Extract the [X, Y] coordinate from the center of the cell holding the provided text.  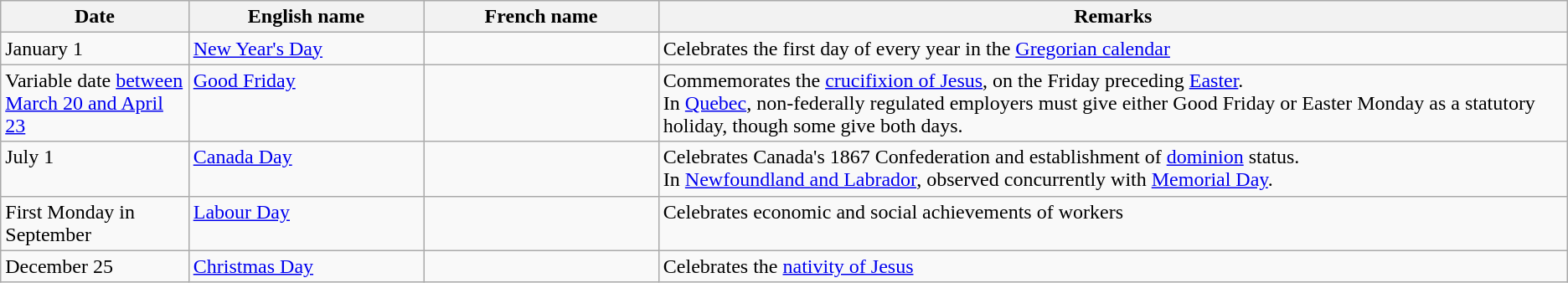
French name [541, 17]
English name [307, 17]
Celebrates the nativity of Jesus [1112, 266]
Labour Day [307, 223]
First Monday in September [95, 223]
Celebrates the first day of every year in the Gregorian calendar [1112, 49]
January 1 [95, 49]
July 1 [95, 169]
Remarks [1112, 17]
Variable date between March 20 and April 23 [95, 103]
Celebrates economic and social achievements of workers [1112, 223]
Canada Day [307, 169]
New Year's Day [307, 49]
Celebrates Canada's 1867 Confederation and establishment of dominion status.In Newfoundland and Labrador, observed concurrently with Memorial Day. [1112, 169]
Date [95, 17]
Christmas Day [307, 266]
December 25 [95, 266]
Good Friday [307, 103]
